From the cell containing the given text, extract its center point as (X, Y) coordinate. 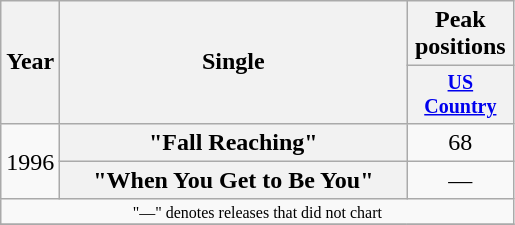
Peak positions (460, 34)
"Fall Reaching" (234, 142)
"When You Get to Be You" (234, 180)
— (460, 180)
1996 (30, 161)
"—" denotes releases that did not chart (258, 211)
Single (234, 62)
Year (30, 62)
68 (460, 142)
US Country (460, 94)
